From the cell containing the given text, extract its center point as (X, Y) coordinate. 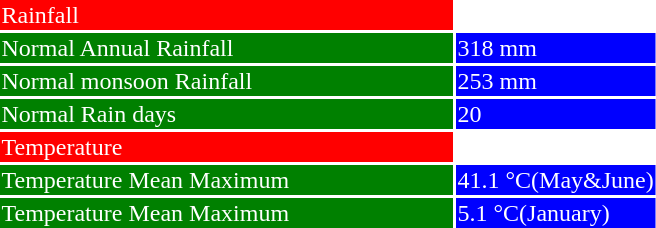
253 mm (556, 81)
20 (556, 114)
Normal Rain days (226, 114)
5.1 °C(January) (556, 213)
Rainfall (226, 15)
41.1 °C(May&June) (556, 180)
318 mm (556, 48)
Normal Annual Rainfall (226, 48)
Temperature (226, 147)
Normal monsoon Rainfall (226, 81)
